For the text-containing cell, return its midpoint in [X, Y] coordinate format. 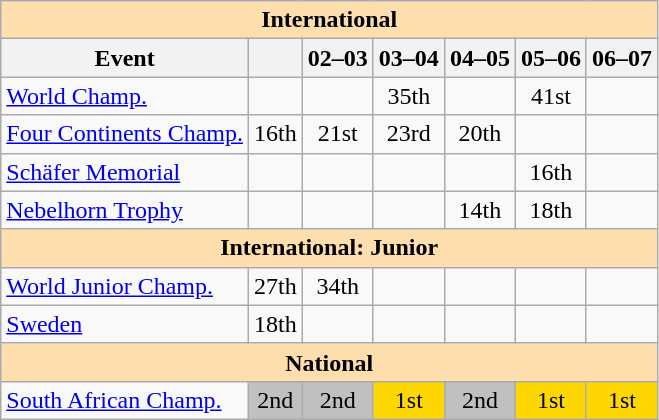
05–06 [550, 58]
International [330, 20]
International: Junior [330, 248]
World Junior Champ. [125, 286]
National [330, 362]
Schäfer Memorial [125, 172]
41st [550, 96]
21st [338, 134]
27th [275, 286]
06–07 [622, 58]
23rd [408, 134]
04–05 [480, 58]
03–04 [408, 58]
Sweden [125, 324]
20th [480, 134]
14th [480, 210]
Event [125, 58]
02–03 [338, 58]
34th [338, 286]
South African Champ. [125, 400]
World Champ. [125, 96]
Nebelhorn Trophy [125, 210]
Four Continents Champ. [125, 134]
35th [408, 96]
